Identify which cell holds the provided text, then report its [x, y] central coordinate. 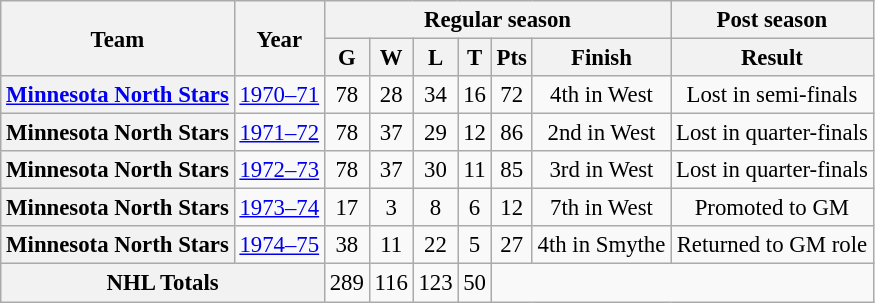
17 [346, 208]
G [346, 58]
7th in West [601, 208]
22 [436, 245]
Finish [601, 58]
Post season [772, 20]
NHL Totals [163, 283]
28 [391, 95]
34 [436, 95]
86 [512, 133]
Team [118, 38]
4th in Smythe [601, 245]
2nd in West [601, 133]
Promoted to GM [772, 208]
1970–71 [279, 95]
123 [436, 283]
Pts [512, 58]
L [436, 58]
4th in West [601, 95]
T [474, 58]
3 [391, 208]
27 [512, 245]
72 [512, 95]
38 [346, 245]
W [391, 58]
1973–74 [279, 208]
29 [436, 133]
116 [391, 283]
Result [772, 58]
85 [512, 170]
5 [474, 245]
1972–73 [279, 170]
Regular season [497, 20]
Returned to GM role [772, 245]
6 [474, 208]
1974–75 [279, 245]
30 [436, 170]
Lost in semi-finals [772, 95]
3rd in West [601, 170]
8 [436, 208]
16 [474, 95]
50 [474, 283]
1971–72 [279, 133]
Year [279, 38]
289 [346, 283]
